Locate the cell with the specified text and output its [X, Y] center coordinate. 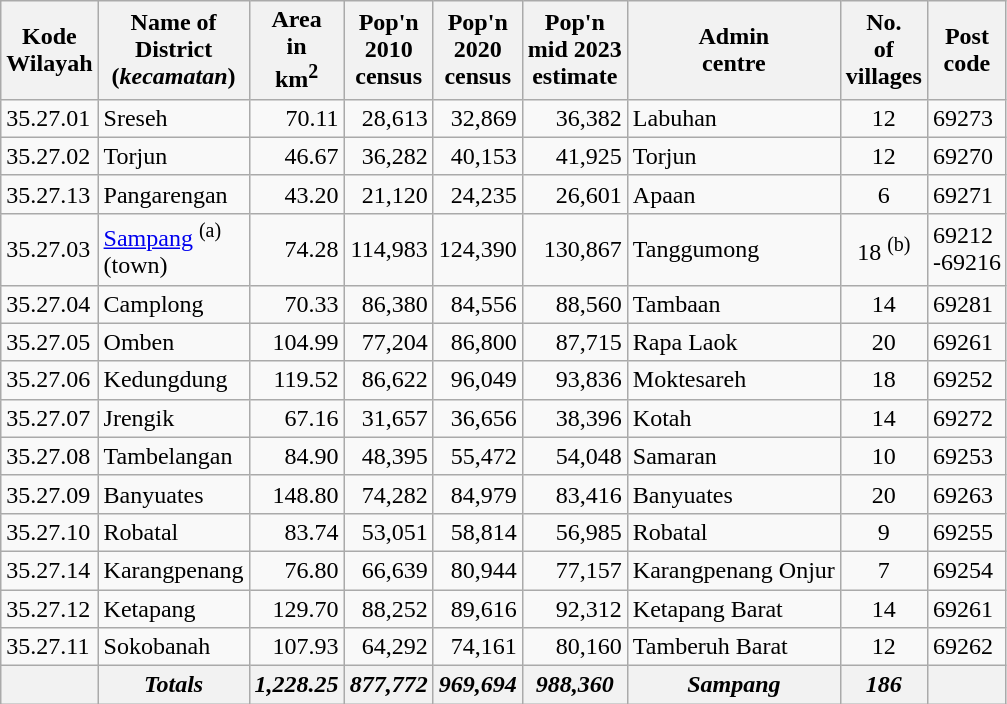
Tambaan [734, 304]
43.20 [296, 194]
67.16 [296, 418]
48,395 [388, 456]
80,944 [478, 570]
124,390 [478, 249]
70.33 [296, 304]
Apaan [734, 194]
86,800 [478, 342]
1,228.25 [296, 685]
56,985 [574, 532]
Name ofDistrict(kecamatan) [174, 50]
18 (b) [884, 249]
Areainkm2 [296, 50]
Tambelangan [174, 456]
92,312 [574, 609]
9 [884, 532]
Omben [174, 342]
119.52 [296, 380]
Karangpenang Onjur [734, 570]
24,235 [478, 194]
89,616 [478, 609]
69262 [966, 647]
69252 [966, 380]
Karangpenang [174, 570]
36,382 [574, 118]
77,204 [388, 342]
Postcode [966, 50]
36,282 [388, 156]
114,983 [388, 249]
Sokobanah [174, 647]
54,048 [574, 456]
76.80 [296, 570]
Pop'n mid 2023estimate [574, 50]
35.27.12 [50, 609]
Samaran [734, 456]
77,157 [574, 570]
36,656 [478, 418]
83.74 [296, 532]
69281 [966, 304]
877,772 [388, 685]
83,416 [574, 494]
Tanggumong [734, 249]
186 [884, 685]
74,282 [388, 494]
84.90 [296, 456]
Pangarengan [174, 194]
Ketapang Barat [734, 609]
84,979 [478, 494]
40,153 [478, 156]
64,292 [388, 647]
69255 [966, 532]
Labuhan [734, 118]
35.27.09 [50, 494]
Pop'n 2020census [478, 50]
Admincentre [734, 50]
969,694 [478, 685]
Camplong [174, 304]
35.27.02 [50, 156]
74,161 [478, 647]
148.80 [296, 494]
Kotah [734, 418]
No. of villages [884, 50]
Ketapang [174, 609]
69273 [966, 118]
58,814 [478, 532]
69270 [966, 156]
Sampang [734, 685]
107.93 [296, 647]
Jrengik [174, 418]
Sampang (a)(town) [174, 249]
35.27.01 [50, 118]
35.27.07 [50, 418]
130,867 [574, 249]
86,380 [388, 304]
35.27.13 [50, 194]
Pop'n 2010census [388, 50]
69271 [966, 194]
Moktesareh [734, 380]
Totals [174, 685]
69212-69216 [966, 249]
70.11 [296, 118]
69263 [966, 494]
Sreseh [174, 118]
46.67 [296, 156]
35.27.14 [50, 570]
104.99 [296, 342]
93,836 [574, 380]
38,396 [574, 418]
7 [884, 570]
69253 [966, 456]
41,925 [574, 156]
18 [884, 380]
Tamberuh Barat [734, 647]
86,622 [388, 380]
32,869 [478, 118]
69254 [966, 570]
84,556 [478, 304]
80,160 [574, 647]
55,472 [478, 456]
69272 [966, 418]
35.27.10 [50, 532]
35.27.06 [50, 380]
Rapa Laok [734, 342]
88,252 [388, 609]
28,613 [388, 118]
Kedungdung [174, 380]
Kode Wilayah [50, 50]
35.27.08 [50, 456]
88,560 [574, 304]
21,120 [388, 194]
74.28 [296, 249]
96,049 [478, 380]
988,360 [574, 685]
129.70 [296, 609]
35.27.05 [50, 342]
26,601 [574, 194]
35.27.04 [50, 304]
35.27.03 [50, 249]
66,639 [388, 570]
10 [884, 456]
31,657 [388, 418]
35.27.11 [50, 647]
6 [884, 194]
87,715 [574, 342]
53,051 [388, 532]
